Extract the [X, Y] coordinate from the center of the cell holding the provided text.  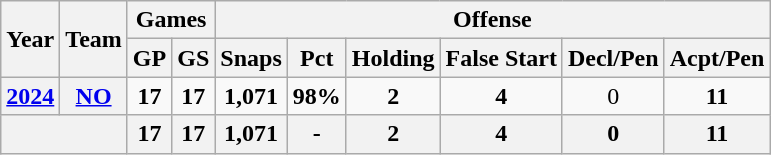
Decl/Pen [613, 58]
Acpt/Pen [717, 58]
2024 [30, 96]
GS [194, 58]
Snaps [251, 58]
Year [30, 39]
- [316, 134]
98% [316, 96]
NO [94, 96]
Holding [393, 58]
GP [149, 58]
Offense [492, 20]
Team [94, 39]
False Start [501, 58]
Games [170, 20]
Pct [316, 58]
